Detect which cell encompasses the target text, then output its (X, Y) center coordinate. 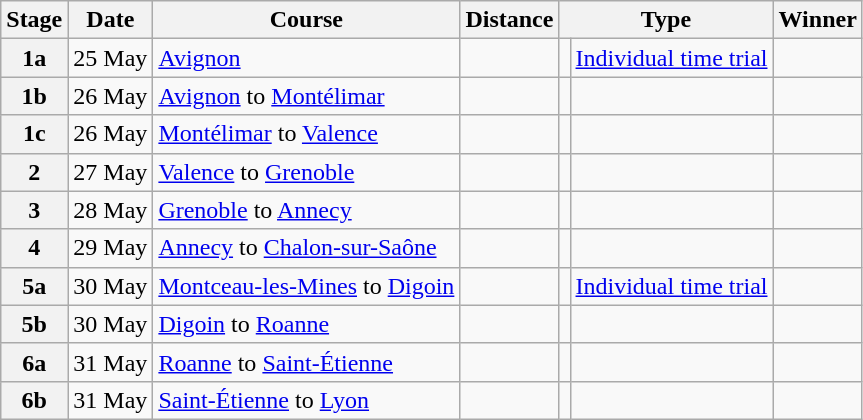
Montélimar to Valence (306, 134)
1b (34, 96)
Date (110, 20)
6a (34, 362)
Winner (818, 20)
Distance (510, 20)
27 May (110, 172)
Grenoble to Annecy (306, 210)
Saint-Étienne to Lyon (306, 400)
2 (34, 172)
Roanne to Saint-Étienne (306, 362)
6b (34, 400)
3 (34, 210)
1c (34, 134)
1a (34, 58)
Avignon (306, 58)
Digoin to Roanne (306, 324)
Type (666, 20)
28 May (110, 210)
5b (34, 324)
Course (306, 20)
Stage (34, 20)
5a (34, 286)
Avignon to Montélimar (306, 96)
Annecy to Chalon-sur-Saône (306, 248)
Valence to Grenoble (306, 172)
Montceau-les-Mines to Digoin (306, 286)
29 May (110, 248)
25 May (110, 58)
4 (34, 248)
